Output the (x, y) coordinate of the center of the cell containing the given text.  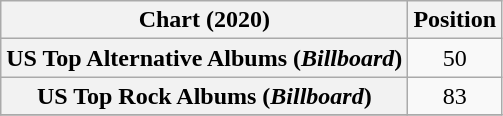
US Top Alternative Albums (Billboard) (204, 58)
83 (455, 96)
Chart (2020) (204, 20)
Position (455, 20)
US Top Rock Albums (Billboard) (204, 96)
50 (455, 58)
